Return [X, Y] of the center of cell containing provided text 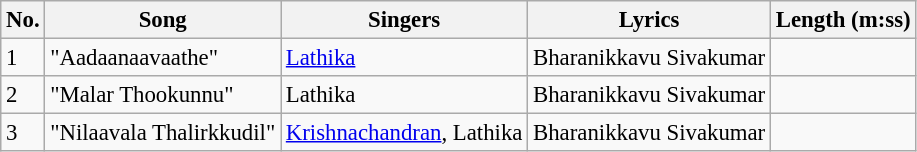
Singers [404, 20]
"Aadaanaavaathe" [163, 58]
No. [23, 20]
Krishnachandran, Lathika [404, 133]
3 [23, 133]
"Nilaavala Thalirkkudil" [163, 133]
1 [23, 58]
Lyrics [650, 20]
"Malar Thookunnu" [163, 95]
Length (m:ss) [844, 20]
2 [23, 95]
Song [163, 20]
